Scan for the cell matching the given text and deliver its (x, y) coordinate at center. 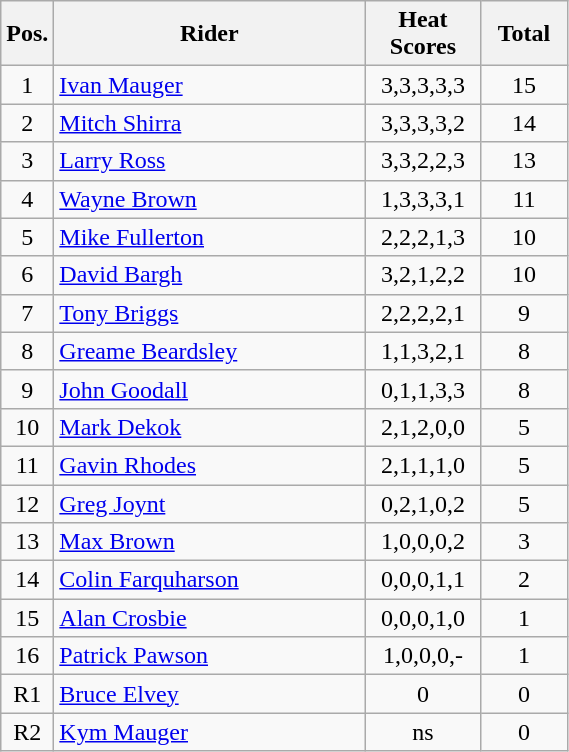
12 (28, 503)
Heat Scores (423, 34)
R2 (28, 732)
0,1,1,3,3 (423, 389)
Kym Mauger (210, 732)
Max Brown (210, 542)
Ivan Mauger (210, 85)
2,2,2,1,3 (423, 237)
Mitch Shirra (210, 123)
ns (423, 732)
Colin Farquharson (210, 580)
3,3,3,3,3 (423, 85)
4 (28, 199)
0,0,0,1,1 (423, 580)
Tony Briggs (210, 313)
3,2,1,2,2 (423, 275)
1,1,3,2,1 (423, 351)
Larry Ross (210, 161)
3,3,2,2,3 (423, 161)
Mike Fullerton (210, 237)
R1 (28, 694)
2,1,1,1,0 (423, 465)
1,0,0,0,- (423, 656)
Bruce Elvey (210, 694)
Greg Joynt (210, 503)
Total (524, 34)
John Goodall (210, 389)
Rider (210, 34)
2,1,2,0,0 (423, 427)
Gavin Rhodes (210, 465)
Pos. (28, 34)
Wayne Brown (210, 199)
6 (28, 275)
7 (28, 313)
Greame Beardsley (210, 351)
16 (28, 656)
Alan Crosbie (210, 618)
1,0,0,0,2 (423, 542)
2,2,2,2,1 (423, 313)
Mark Dekok (210, 427)
0,0,0,1,0 (423, 618)
1,3,3,3,1 (423, 199)
David Bargh (210, 275)
3,3,3,3,2 (423, 123)
Patrick Pawson (210, 656)
0,2,1,0,2 (423, 503)
